Pinpoint the cell where the given text exists, returning its [x, y] midpoint coordinate. 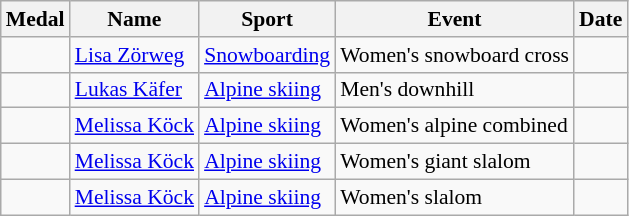
Name [134, 19]
Event [454, 19]
Women's snowboard cross [454, 55]
Women's giant slalom [454, 162]
Medal [36, 19]
Lisa Zörweg [134, 55]
Women's alpine combined [454, 126]
Men's downhill [454, 90]
Date [600, 19]
Lukas Käfer [134, 90]
Women's slalom [454, 197]
Snowboarding [267, 55]
Sport [267, 19]
